Identify which cell holds the provided text, then report its [x, y] central coordinate. 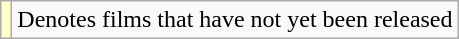
Denotes films that have not yet been released [235, 20]
